Determine the (x, y) coordinate at the center of the cell enclosing the given text.  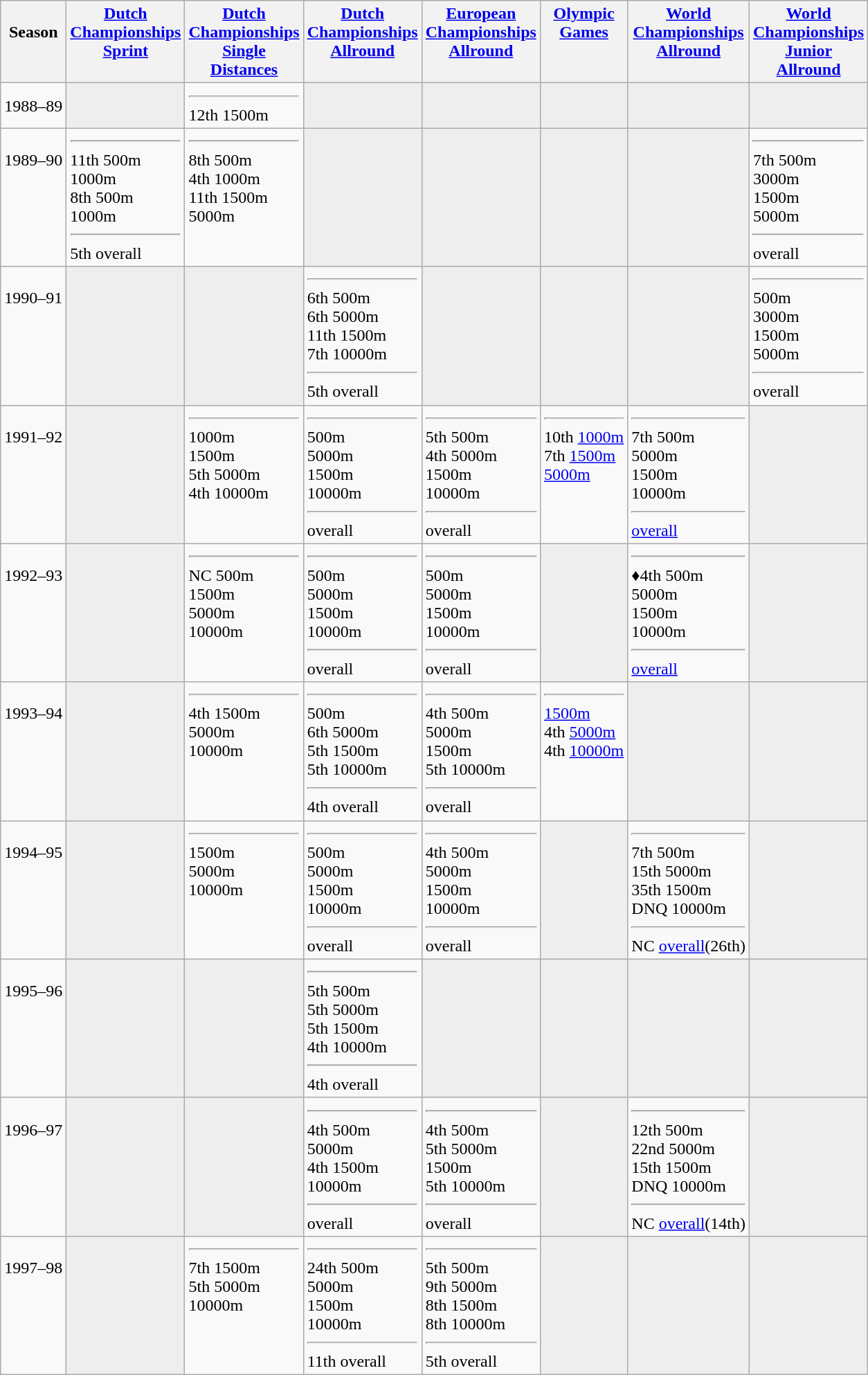
♦4th 500m 5000m 1500m 10000m overall (689, 613)
Dutch Championships Single Distances (244, 42)
1992–93 (33, 613)
4th 500m 5000m 4th 1500m 10000m overall (363, 1167)
5th 500m 4th 5000m 1500m 10000m overall (480, 474)
1995–96 (33, 1028)
1988–89 (33, 105)
7th 1500m 5th 5000m 10000m (244, 1305)
24th 500m 5000m 1500m 10000m 11th overall (363, 1305)
12th 500m 22nd 5000m 15th 1500m DNQ 10000m NC overall(14th) (689, 1167)
World Championships Junior Allround (808, 42)
NC 500m 1500m 5000m 10000m (244, 613)
7th 500m 3000m 1500m 5000m overall (808, 197)
4th 1500m 5000m 10000m (244, 751)
500m 3000m 1500m 5000m overall (808, 336)
1994–95 (33, 890)
7th 500m 5000m 1500m 10000m overall (689, 474)
1996–97 (33, 1167)
Dutch Championships Sprint (126, 42)
12th 1500m (244, 105)
4th 500m 5000m 1500m 5th 10000m overall (480, 751)
4th 500m 5th 5000m 1500m 5th 10000m overall (480, 1167)
500m 6th 5000m 5th 1500m 5th 10000m 4th overall (363, 751)
1993–94 (33, 751)
1000m 1500m 5th 5000m 4th 10000m (244, 474)
7th 500m 15th 5000m 35th 1500m DNQ 10000m NC overall(26th) (689, 890)
1991–92 (33, 474)
10th 1000m 7th 1500m 5000m (584, 474)
5th 500m 9th 5000m 8th 1500m 8th 10000m 5th overall (480, 1305)
European Championships Allround (480, 42)
Dutch Championships Allround (363, 42)
1997–98 (33, 1305)
4th 500m 5000m 1500m 10000m overall (480, 890)
1500m 4th 5000m 4th 10000m (584, 751)
World Championships Allround (689, 42)
1989–90 (33, 197)
1500m 5000m 10000m (244, 890)
1990–91 (33, 336)
11th 500m 1000m 8th 500m 1000m 5th overall (126, 197)
8th 500m 4th 1000m 11th 1500m 5000m (244, 197)
6th 500m 6th 5000m 11th 1500m 7th 10000m 5th overall (363, 336)
5th 500m 5th 5000m 5th 1500m 4th 10000m 4th overall (363, 1028)
Olympic Games (584, 42)
Season (33, 42)
